Detect which cell encompasses the target text, then output its [X, Y] center coordinate. 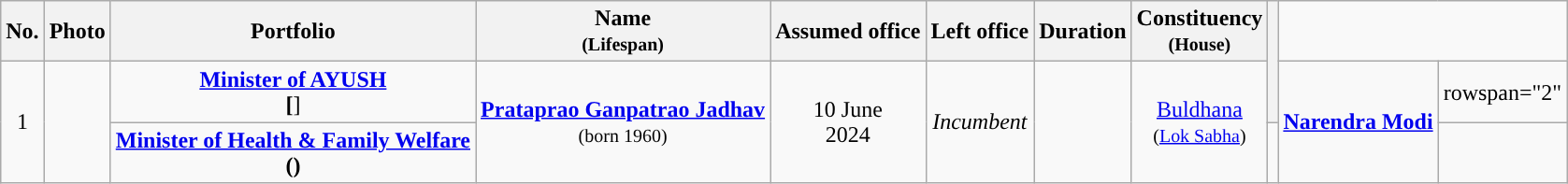
No. [22, 32]
Portfolio [293, 32]
Prataprao Ganpatrao Jadhav(born 1960) [623, 122]
Assumed office [848, 32]
Narendra Modi [1358, 122]
Name(Lifespan) [623, 32]
Minister of AYUSH[] [293, 92]
1 [22, 122]
rowspan="2" [1503, 92]
Minister of Health & Family Welfare() [293, 153]
Duration [1083, 32]
10 June2024 [848, 122]
Photo [77, 32]
Buldhana(Lok Sabha) [1200, 122]
Left office [980, 32]
Incumbent [980, 122]
Constituency(House) [1200, 32]
